Return [x, y] of the center of cell containing provided text 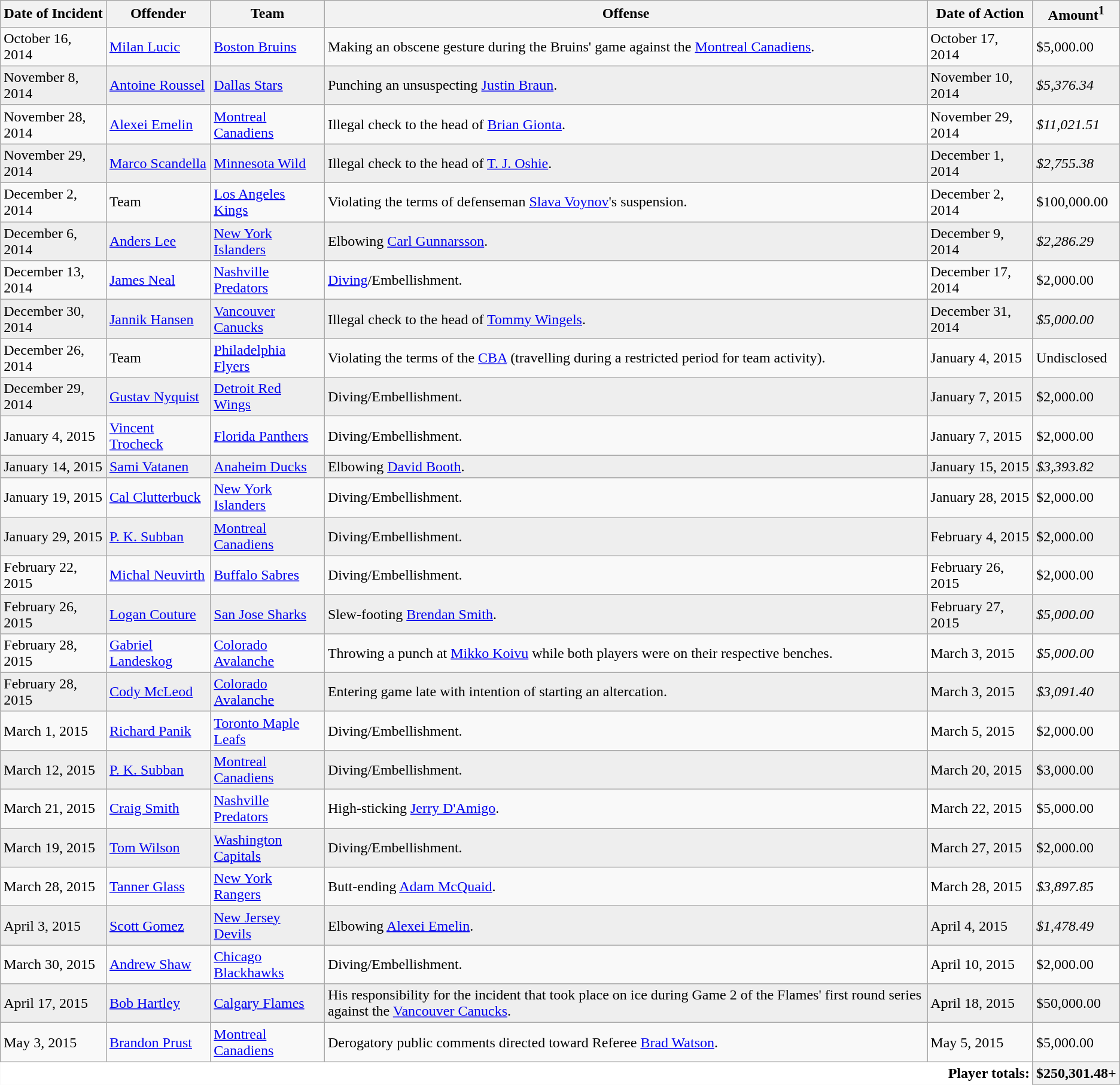
$5,376.34 [1076, 85]
Illegal check to the head of Brian Gionta. [626, 124]
December 31, 2014 [980, 319]
Illegal check to the head of Tommy Wingels. [626, 319]
January 14, 2015 [54, 467]
Philadelphia Flyers [268, 358]
March 20, 2015 [980, 769]
$1,478.49 [1076, 926]
December 13, 2014 [54, 280]
Buffalo Sabres [268, 575]
March 1, 2015 [54, 731]
Illegal check to the head of T. J. Oshie. [626, 163]
February 4, 2015 [980, 536]
Florida Panthers [268, 435]
Toronto Maple Leafs [268, 731]
March 21, 2015 [54, 809]
March 12, 2015 [54, 769]
Gustav Nyquist [158, 397]
$3,897.85 [1076, 886]
Violating the terms of defenseman Slava Voynov's suspension. [626, 202]
Offense [626, 14]
High-sticking Jerry D'Amigo. [626, 809]
March 5, 2015 [980, 731]
Andrew Shaw [158, 964]
Elbowing Alexei Emelin. [626, 926]
Antoine Roussel [158, 85]
Anaheim Ducks [268, 467]
Milan Lucic [158, 47]
Offender [158, 14]
$250,301.48+ [1076, 1073]
March 22, 2015 [980, 809]
October 17, 2014 [980, 47]
March 19, 2015 [54, 848]
May 5, 2015 [980, 1042]
May 3, 2015 [54, 1042]
April 17, 2015 [54, 1004]
Richard Panik [158, 731]
James Neal [158, 280]
Jannik Hansen [158, 319]
Vincent Trocheck [158, 435]
Chicago Blackhawks [268, 964]
January 15, 2015 [980, 467]
December 29, 2014 [54, 397]
New York Rangers [268, 886]
Tom Wilson [158, 848]
April 10, 2015 [980, 964]
Amount1 [1076, 14]
Detroit Red Wings [268, 397]
Gabriel Landeskog [158, 653]
Making an obscene gesture during the Bruins' game against the Montreal Canadiens. [626, 47]
New Jersey Devils [268, 926]
Brandon Prust [158, 1042]
His responsibility for the incident that took place on ice during Game 2 of the Flames' first round series against the Vancouver Canucks. [626, 1004]
March 27, 2015 [980, 848]
Minnesota Wild [268, 163]
Calgary Flames [268, 1004]
December 1, 2014 [980, 163]
January 28, 2015 [980, 498]
Scott Gomez [158, 926]
$11,021.51 [1076, 124]
Bob Hartley [158, 1004]
Logan Couture [158, 614]
February 27, 2015 [980, 614]
Marco Scandella [158, 163]
$3,091.40 [1076, 691]
April 4, 2015 [980, 926]
San Jose Sharks [268, 614]
Alexei Emelin [158, 124]
Entering game late with intention of starting an altercation. [626, 691]
Date of Incident [54, 14]
January 29, 2015 [54, 536]
Derogatory public comments directed toward Referee Brad Watson. [626, 1042]
October 16, 2014 [54, 47]
Washington Capitals [268, 848]
December 17, 2014 [980, 280]
Throwing a punch at Mikko Koivu while both players were on their respective benches. [626, 653]
Cal Clutterbuck [158, 498]
Punching an unsuspecting Justin Braun. [626, 85]
Anders Lee [158, 242]
December 9, 2014 [980, 242]
November 28, 2014 [54, 124]
Elbowing Carl Gunnarsson. [626, 242]
Butt-ending Adam McQuaid. [626, 886]
$3,393.82 [1076, 467]
Los Angeles Kings [268, 202]
Vancouver Canucks [268, 319]
Violating the terms of the CBA (travelling during a restricted period for team activity). [626, 358]
Dallas Stars [268, 85]
January 19, 2015 [54, 498]
Undisclosed [1076, 358]
Sami Vatanen [158, 467]
Date of Action [980, 14]
$3,000.00 [1076, 769]
April 18, 2015 [980, 1004]
Cody McLeod [158, 691]
November 8, 2014 [54, 85]
$50,000.00 [1076, 1004]
November 10, 2014 [980, 85]
Tanner Glass [158, 886]
Craig Smith [158, 809]
Boston Bruins [268, 47]
December 30, 2014 [54, 319]
$2,286.29 [1076, 242]
Slew-footing Brendan Smith. [626, 614]
December 6, 2014 [54, 242]
Player totals: [517, 1073]
Michal Neuvirth [158, 575]
December 26, 2014 [54, 358]
$2,755.38 [1076, 163]
February 22, 2015 [54, 575]
March 30, 2015 [54, 964]
$100,000.00 [1076, 202]
April 3, 2015 [54, 926]
Elbowing David Booth. [626, 467]
